Scan for the cell matching the given text and deliver its [x, y] coordinate at center. 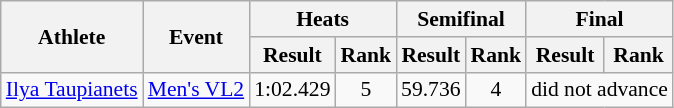
5 [366, 90]
Ilya Taupianets [72, 90]
59.736 [430, 90]
4 [496, 90]
Final [600, 19]
Heats [322, 19]
did not advance [600, 90]
1:02.429 [292, 90]
Athlete [72, 36]
Event [196, 36]
Semifinal [461, 19]
Men's VL2 [196, 90]
